Provide the (X, Y) coordinate of the cell's center where the given text is located.  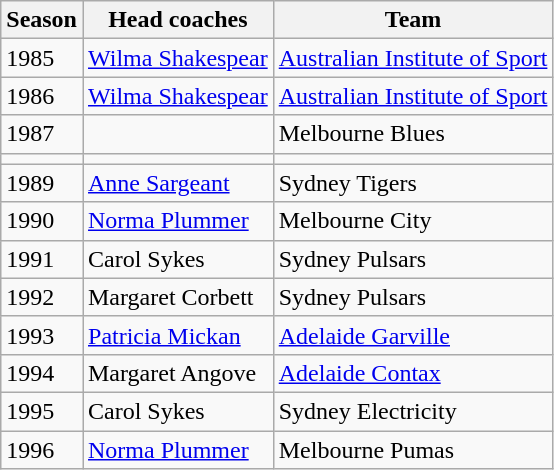
1986 (42, 96)
Sydney Tigers (413, 183)
Adelaide Contax (413, 373)
1996 (42, 449)
Team (413, 20)
Margaret Corbett (178, 297)
Melbourne City (413, 221)
1987 (42, 134)
1985 (42, 58)
Melbourne Pumas (413, 449)
Sydney Electricity (413, 411)
1993 (42, 335)
1992 (42, 297)
Patricia Mickan (178, 335)
1991 (42, 259)
1990 (42, 221)
1994 (42, 373)
Adelaide Garville (413, 335)
Head coaches (178, 20)
Melbourne Blues (413, 134)
1995 (42, 411)
1989 (42, 183)
Margaret Angove (178, 373)
Season (42, 20)
Anne Sargeant (178, 183)
